Detect which cell encompasses the target text, then output its (x, y) center coordinate. 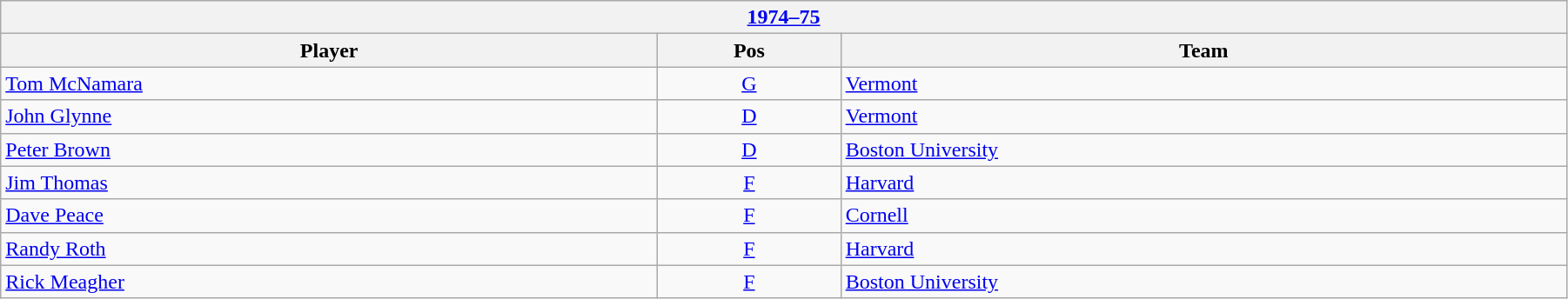
1974–75 (784, 17)
Dave Peace (329, 216)
Team (1203, 50)
Peter Brown (329, 149)
Pos (750, 50)
John Glynne (329, 116)
Cornell (1203, 216)
Randy Roth (329, 249)
G (750, 83)
Rick Meagher (329, 282)
Player (329, 50)
Jim Thomas (329, 183)
Tom McNamara (329, 83)
